Return (X, Y) of the center of cell containing provided text 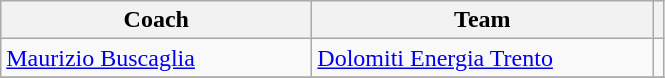
Dolomiti Energia Trento (482, 58)
Team (482, 20)
Coach (156, 20)
Maurizio Buscaglia (156, 58)
